Capture the cell that displays the provided text and extract its [X, Y] central coordinate. 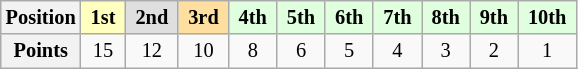
8th [446, 17]
12 [152, 51]
15 [104, 51]
4 [397, 51]
9th [494, 17]
5th [301, 17]
6 [301, 51]
2nd [152, 17]
3 [446, 51]
7th [397, 17]
3rd [203, 17]
1 [547, 51]
10th [547, 17]
10 [203, 51]
5 [349, 51]
8 [253, 51]
6th [349, 17]
Position [41, 17]
Points [41, 51]
1st [104, 17]
4th [253, 17]
2 [494, 51]
